Identify which cell holds the provided text, then report its (x, y) central coordinate. 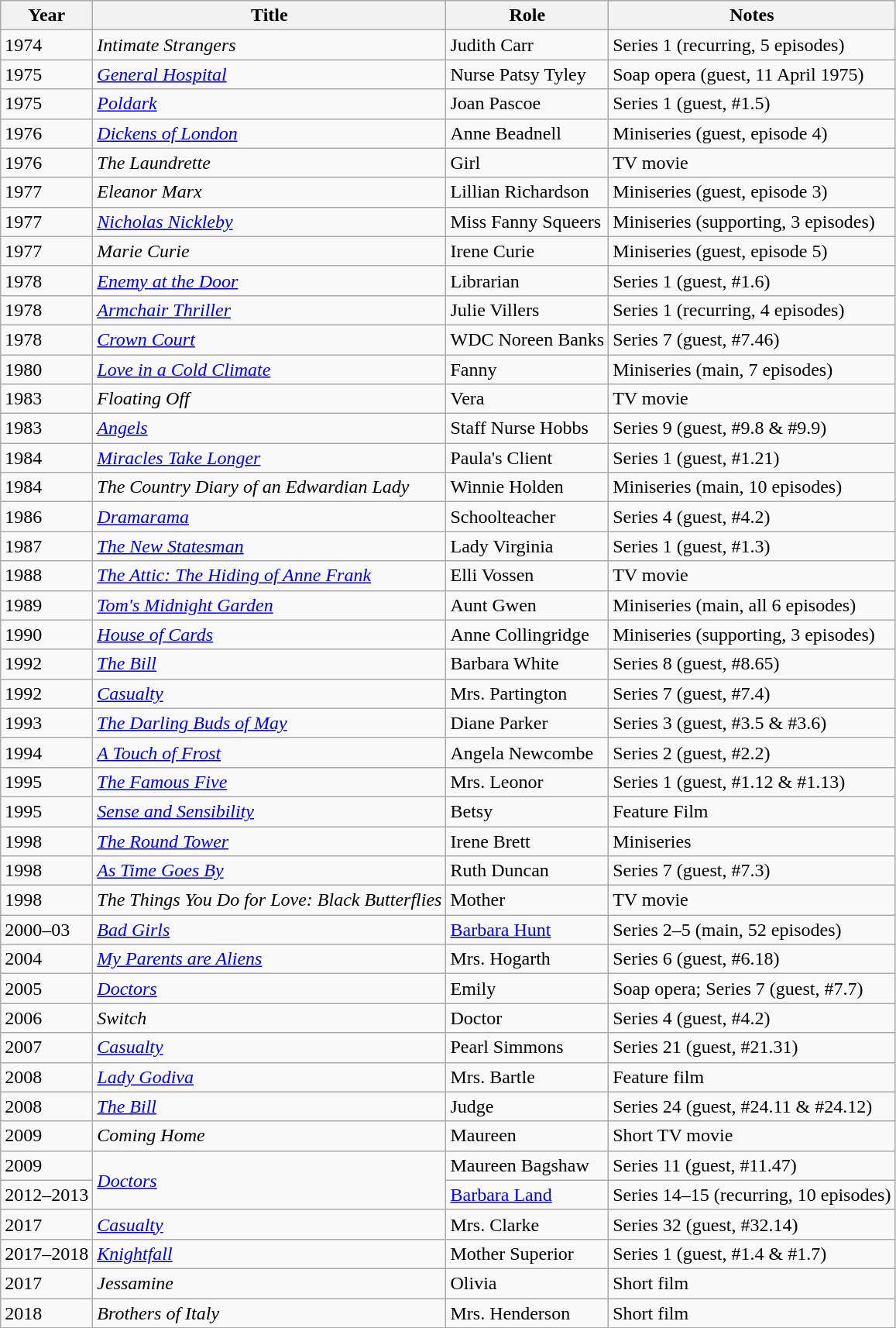
Series 1 (guest, #1.21) (752, 458)
The Attic: The Hiding of Anne Frank (269, 576)
Knightfall (269, 1254)
Diane Parker (527, 723)
1990 (46, 635)
1988 (46, 576)
Girl (527, 163)
Angels (269, 428)
Series 7 (guest, #7.3) (752, 871)
Mrs. Clarke (527, 1224)
Lillian Richardson (527, 192)
Dramarama (269, 517)
Nicholas Nickleby (269, 222)
Soap opera; Series 7 (guest, #7.7) (752, 989)
Floating Off (269, 399)
1974 (46, 45)
Brothers of Italy (269, 1313)
2005 (46, 989)
Switch (269, 1018)
2012–2013 (46, 1195)
Lady Godiva (269, 1077)
Judith Carr (527, 45)
Marie Curie (269, 251)
Mrs. Partington (527, 693)
Series 7 (guest, #7.4) (752, 693)
Series 24 (guest, #24.11 & #24.12) (752, 1106)
1980 (46, 370)
Fanny (527, 370)
Series 1 (recurring, 4 episodes) (752, 310)
Series 1 (guest, #1.3) (752, 546)
Barbara White (527, 664)
Tom's Midnight Garden (269, 605)
General Hospital (269, 74)
The Famous Five (269, 782)
Series 1 (guest, #1.4 & #1.7) (752, 1254)
Miracles Take Longer (269, 458)
My Parents are Aliens (269, 959)
2018 (46, 1313)
2006 (46, 1018)
1989 (46, 605)
Series 3 (guest, #3.5 & #3.6) (752, 723)
Mrs. Hogarth (527, 959)
Enemy at the Door (269, 280)
Crown Court (269, 339)
Love in a Cold Climate (269, 370)
Irene Brett (527, 841)
The New Statesman (269, 546)
Maureen (527, 1136)
1993 (46, 723)
Series 21 (guest, #21.31) (752, 1048)
Series 8 (guest, #8.65) (752, 664)
1986 (46, 517)
Joan Pascoe (527, 104)
Series 2 (guest, #2.2) (752, 752)
The Laundrette (269, 163)
1994 (46, 752)
Miniseries (752, 841)
Pearl Simmons (527, 1048)
Series 32 (guest, #32.14) (752, 1224)
Short TV movie (752, 1136)
Series 1 (guest, #1.5) (752, 104)
Anne Collingridge (527, 635)
Barbara Land (527, 1195)
Series 6 (guest, #6.18) (752, 959)
Feature Film (752, 811)
Sense and Sensibility (269, 811)
Series 1 (guest, #1.12 & #1.13) (752, 782)
Doctor (527, 1018)
Miniseries (main, 7 episodes) (752, 370)
Staff Nurse Hobbs (527, 428)
Poldark (269, 104)
Series 1 (recurring, 5 episodes) (752, 45)
Mrs. Henderson (527, 1313)
Winnie Holden (527, 487)
Lady Virginia (527, 546)
House of Cards (269, 635)
Mother Superior (527, 1254)
Miniseries (guest, episode 5) (752, 251)
The Things You Do for Love: Black Butterflies (269, 900)
2007 (46, 1048)
Soap opera (guest, 11 April 1975) (752, 74)
Schoolteacher (527, 517)
Ruth Duncan (527, 871)
Series 9 (guest, #9.8 & #9.9) (752, 428)
Title (269, 15)
Mrs. Leonor (527, 782)
Mother (527, 900)
2000–03 (46, 930)
Betsy (527, 811)
Miniseries (guest, episode 4) (752, 133)
Eleanor Marx (269, 192)
Barbara Hunt (527, 930)
Bad Girls (269, 930)
Librarian (527, 280)
Aunt Gwen (527, 605)
Role (527, 15)
Year (46, 15)
A Touch of Frost (269, 752)
Miss Fanny Squeers (527, 222)
The Darling Buds of May (269, 723)
1987 (46, 546)
Series 1 (guest, #1.6) (752, 280)
Olivia (527, 1283)
Irene Curie (527, 251)
Miniseries (main, 10 episodes) (752, 487)
WDC Noreen Banks (527, 339)
Series 2–5 (main, 52 episodes) (752, 930)
As Time Goes By (269, 871)
Vera (527, 399)
Series 14–15 (recurring, 10 episodes) (752, 1195)
Paula's Client (527, 458)
Mrs. Bartle (527, 1077)
The Country Diary of an Edwardian Lady (269, 487)
The Round Tower (269, 841)
Angela Newcombe (527, 752)
Feature film (752, 1077)
Judge (527, 1106)
Elli Vossen (527, 576)
2017–2018 (46, 1254)
Anne Beadnell (527, 133)
Notes (752, 15)
Emily (527, 989)
Coming Home (269, 1136)
Series 7 (guest, #7.46) (752, 339)
Nurse Patsy Tyley (527, 74)
2004 (46, 959)
Maureen Bagshaw (527, 1165)
Series 11 (guest, #11.47) (752, 1165)
Jessamine (269, 1283)
Miniseries (guest, episode 3) (752, 192)
Dickens of London (269, 133)
Intimate Strangers (269, 45)
Armchair Thriller (269, 310)
Julie Villers (527, 310)
Miniseries (main, all 6 episodes) (752, 605)
